Output the (x, y) coordinate of the center of the cell containing the given text.  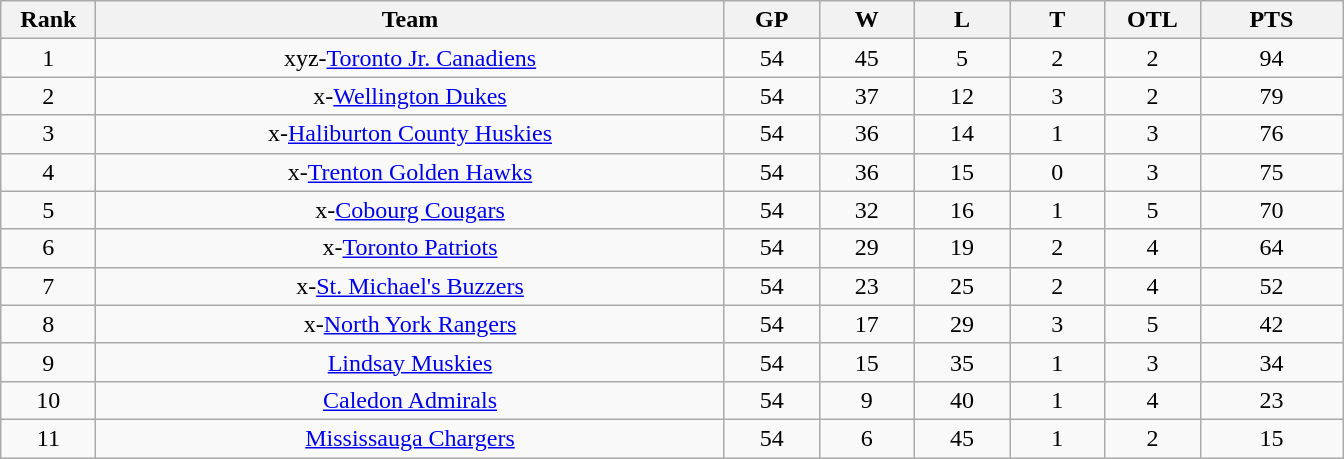
94 (1272, 58)
xyz-Toronto Jr. Canadiens (410, 58)
19 (962, 248)
Lindsay Muskies (410, 362)
14 (962, 134)
L (962, 20)
35 (962, 362)
70 (1272, 210)
52 (1272, 286)
8 (48, 324)
34 (1272, 362)
Caledon Admirals (410, 400)
76 (1272, 134)
75 (1272, 172)
10 (48, 400)
16 (962, 210)
GP (772, 20)
37 (866, 96)
PTS (1272, 20)
79 (1272, 96)
12 (962, 96)
W (866, 20)
17 (866, 324)
T (1058, 20)
x-Wellington Dukes (410, 96)
x-North York Rangers (410, 324)
Mississauga Chargers (410, 438)
Rank (48, 20)
25 (962, 286)
x-Trenton Golden Hawks (410, 172)
x-Toronto Patriots (410, 248)
x-St. Michael's Buzzers (410, 286)
64 (1272, 248)
OTL (1152, 20)
0 (1058, 172)
x-Cobourg Cougars (410, 210)
11 (48, 438)
Team (410, 20)
32 (866, 210)
x-Haliburton County Huskies (410, 134)
7 (48, 286)
40 (962, 400)
42 (1272, 324)
